Output the [X, Y] coordinate of the center of the cell containing the given text.  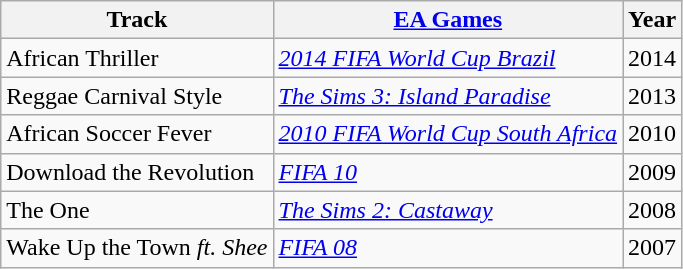
2010 FIFA World Cup South Africa [448, 134]
African Soccer Fever [137, 134]
EA Games [448, 20]
Reggae Carnival Style [137, 96]
2009 [652, 172]
2013 [652, 96]
2008 [652, 210]
The Sims 3: Island Paradise [448, 96]
2010 [652, 134]
Wake Up the Town ft. Shee [137, 248]
2014 FIFA World Cup Brazil [448, 58]
2014 [652, 58]
Download the Revolution [137, 172]
Year [652, 20]
African Thriller [137, 58]
Track [137, 20]
2007 [652, 248]
The Sims 2: Castaway [448, 210]
FIFA 08 [448, 248]
FIFA 10 [448, 172]
The One [137, 210]
